Capture the cell that displays the provided text and extract its (x, y) central coordinate. 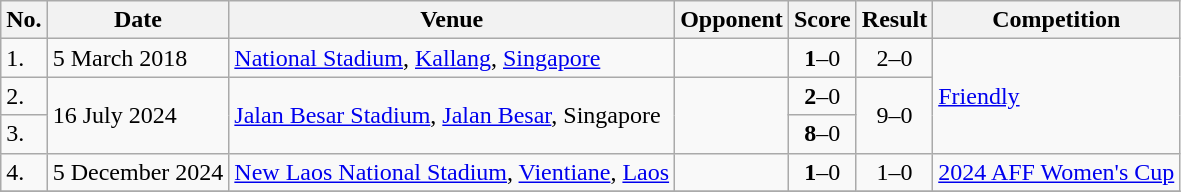
2024 AFF Women's Cup (1056, 172)
Result (894, 20)
9–0 (894, 115)
8–0 (822, 134)
National Stadium, Kallang, Singapore (452, 58)
3. (24, 134)
New Laos National Stadium, Vientiane, Laos (452, 172)
2. (24, 96)
Opponent (732, 20)
Date (138, 20)
Competition (1056, 20)
4. (24, 172)
Friendly (1056, 96)
Venue (452, 20)
16 July 2024 (138, 115)
No. (24, 20)
Score (822, 20)
Jalan Besar Stadium, Jalan Besar, Singapore (452, 115)
5 December 2024 (138, 172)
5 March 2018 (138, 58)
1. (24, 58)
